Capture the cell that displays the provided text and extract its [x, y] central coordinate. 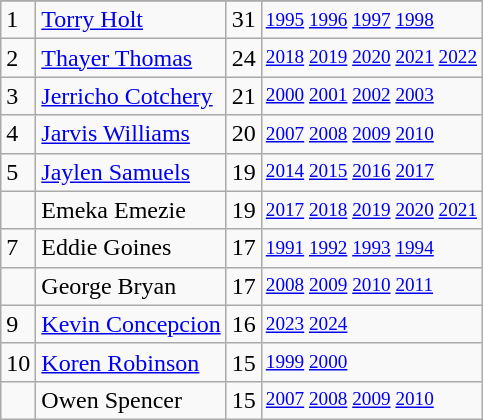
1999 2000 [371, 362]
2017 2018 2019 2020 2021 [371, 210]
Jarvis Williams [131, 134]
16 [244, 324]
2000 2001 2002 2003 [371, 96]
Kevin Concepcion [131, 324]
Koren Robinson [131, 362]
Owen Spencer [131, 400]
1995 1996 1997 1998 [371, 20]
2008 2009 2010 2011 [371, 286]
1 [18, 20]
Jerricho Cotchery [131, 96]
9 [18, 324]
Jaylen Samuels [131, 172]
3 [18, 96]
7 [18, 248]
Emeka Emezie [131, 210]
Torry Holt [131, 20]
10 [18, 362]
21 [244, 96]
4 [18, 134]
20 [244, 134]
2023 2024 [371, 324]
2014 2015 2016 2017 [371, 172]
2 [18, 58]
George Bryan [131, 286]
Eddie Goines [131, 248]
Thayer Thomas [131, 58]
2018 2019 2020 2021 2022 [371, 58]
31 [244, 20]
24 [244, 58]
5 [18, 172]
1991 1992 1993 1994 [371, 248]
